Provide the (x, y) coordinate of the cell's center where the given text is located.  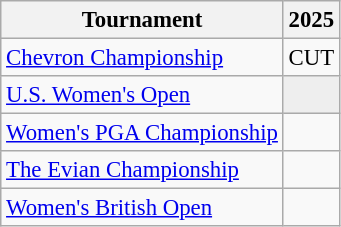
2025 (311, 20)
U.S. Women's Open (142, 95)
CUT (311, 58)
The Evian Championship (142, 170)
Tournament (142, 20)
Chevron Championship (142, 58)
Women's PGA Championship (142, 133)
Women's British Open (142, 208)
